Identify which cell holds the provided text, then report its (X, Y) central coordinate. 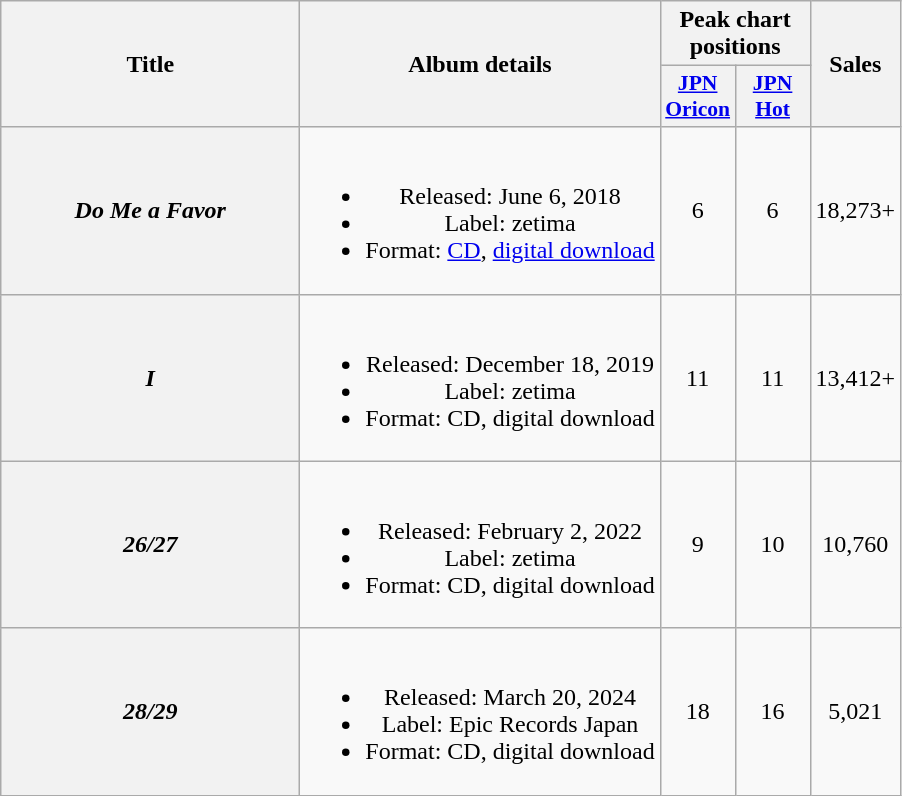
18,273+ (856, 210)
Released: March 20, 2024Label: Epic Records JapanFormat: CD, digital download (480, 712)
10 (772, 544)
Album details (480, 64)
Sales (856, 64)
26/27 (150, 544)
Released: December 18, 2019Label: zetimaFormat: CD, digital download (480, 378)
Title (150, 64)
Released: February 2, 2022Label: zetimaFormat: CD, digital download (480, 544)
Released: June 6, 2018Label: zetimaFormat: CD, digital download (480, 210)
18 (698, 712)
5,021 (856, 712)
16 (772, 712)
I (150, 378)
JPNHot (772, 96)
10,760 (856, 544)
Peak chart positions (735, 34)
Do Me a Favor (150, 210)
JPNOricon (698, 96)
28/29 (150, 712)
13,412+ (856, 378)
9 (698, 544)
